Determine the [X, Y] coordinate at the center of the cell enclosing the given text.  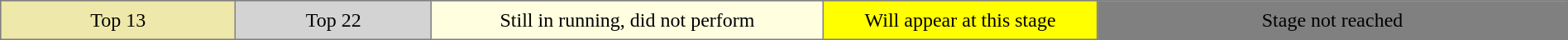
Top 22 [334, 20]
Still in running, did not perform [628, 20]
Stage not reached [1332, 20]
Top 13 [118, 20]
Will appear at this stage [960, 20]
